Pinpoint the cell where the given text exists, returning its (X, Y) midpoint coordinate. 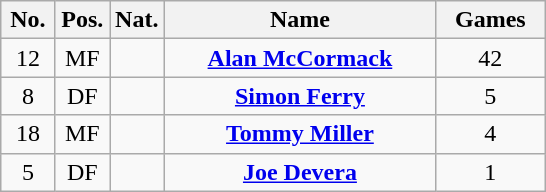
12 (28, 58)
18 (28, 134)
Tommy Miller (300, 134)
1 (490, 172)
Nat. (137, 20)
4 (490, 134)
Simon Ferry (300, 96)
Name (300, 20)
42 (490, 58)
Alan McCormack (300, 58)
Pos. (82, 20)
Games (490, 20)
No. (28, 20)
Joe Devera (300, 172)
8 (28, 96)
